From the cell containing the given text, extract its center point as (X, Y) coordinate. 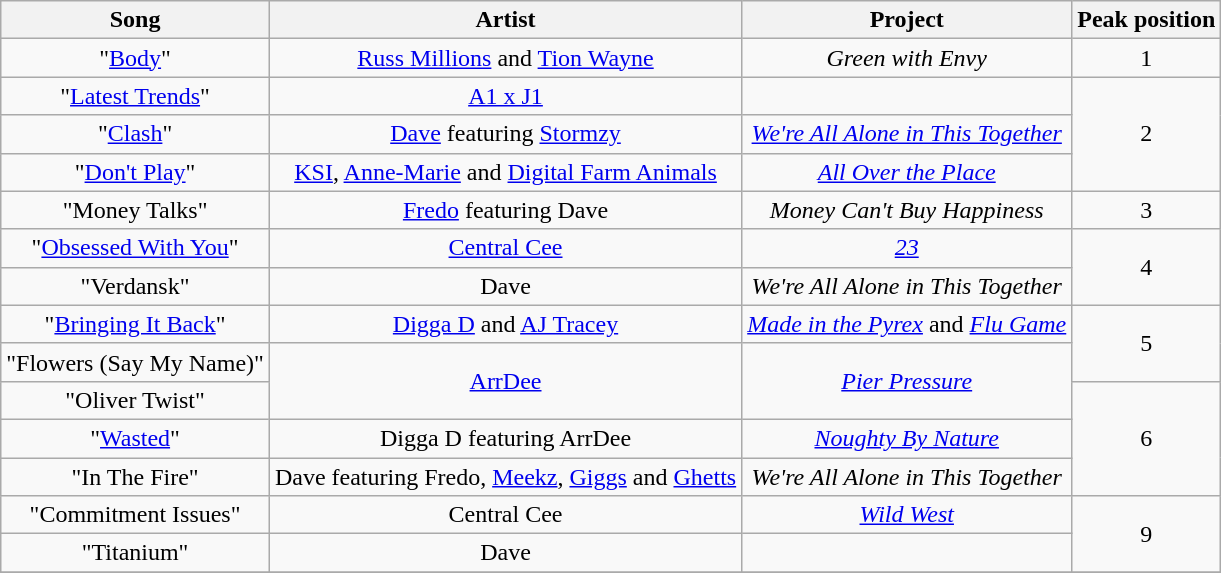
Russ Millions and Tion Wayne (505, 58)
1 (1146, 58)
"Titanium" (136, 553)
Noughty By Nature (907, 438)
4 (1146, 267)
"Body" (136, 58)
"Don't Play" (136, 172)
Money Can't Buy Happiness (907, 210)
"Oliver Twist" (136, 400)
KSI, Anne-Marie and Digital Farm Animals (505, 172)
23 (907, 248)
Wild West (907, 515)
3 (1146, 210)
5 (1146, 343)
"Wasted" (136, 438)
"Obsessed With You" (136, 248)
Digga D featuring ArrDee (505, 438)
"Money Talks" (136, 210)
Song (136, 20)
Pier Pressure (907, 381)
A1 x J1 (505, 96)
"Latest Trends" (136, 96)
"Verdansk" (136, 286)
"In The Fire" (136, 477)
"Bringing It Back" (136, 324)
Peak position (1146, 20)
Digga D and AJ Tracey (505, 324)
All Over the Place (907, 172)
Made in the Pyrex and Flu Game (907, 324)
ArrDee (505, 381)
Dave featuring Fredo, Meekz, Giggs and Ghetts (505, 477)
6 (1146, 438)
Fredo featuring Dave (505, 210)
Dave featuring Stormzy (505, 134)
2 (1146, 134)
Green with Envy (907, 58)
"Clash" (136, 134)
"Flowers (Say My Name)" (136, 362)
9 (1146, 534)
"Commitment Issues" (136, 515)
Artist (505, 20)
Project (907, 20)
